Capture the cell that displays the provided text and extract its [x, y] central coordinate. 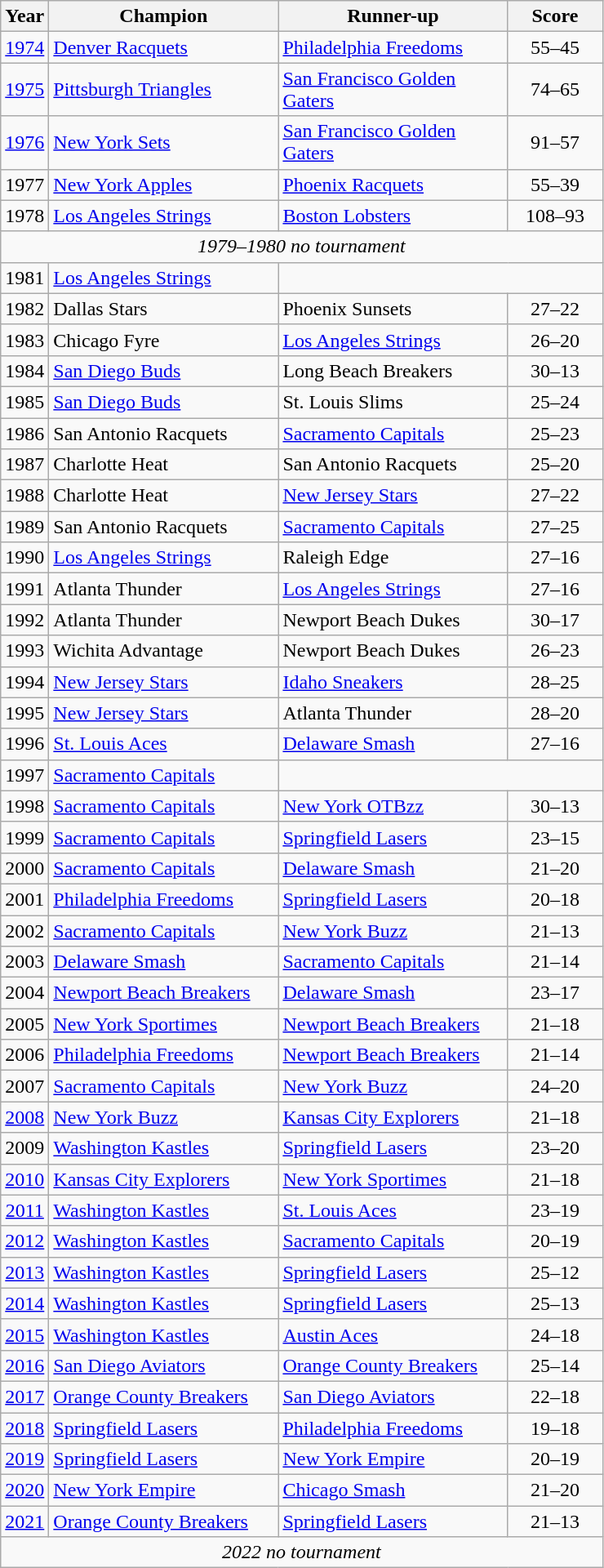
2005 [24, 1024]
St. Louis Slims [393, 402]
2004 [24, 993]
1981 [24, 278]
2000 [24, 868]
Chicago Fyre [163, 340]
22–18 [555, 1396]
1990 [24, 558]
1985 [24, 402]
108–93 [555, 216]
Denver Racquets [163, 47]
1997 [24, 775]
Pittsburgh Triangles [163, 90]
1978 [24, 216]
55–39 [555, 185]
Austin Aces [393, 1334]
28–25 [555, 682]
74–65 [555, 90]
23–19 [555, 1210]
New York OTBzz [393, 806]
25–23 [555, 434]
Chicago Smash [393, 1490]
1975 [24, 90]
26–23 [555, 651]
1996 [24, 744]
2001 [24, 899]
2012 [24, 1241]
Year [24, 16]
2009 [24, 1148]
23–17 [555, 993]
27–25 [555, 527]
1984 [24, 371]
1991 [24, 589]
Dallas Stars [163, 309]
25–13 [555, 1303]
1992 [24, 620]
1982 [24, 309]
1999 [24, 837]
20–18 [555, 899]
1988 [24, 496]
2022 no tournament [302, 1552]
23–15 [555, 837]
30–17 [555, 620]
1995 [24, 713]
26–20 [555, 340]
2011 [24, 1210]
2015 [24, 1334]
24–20 [555, 1086]
25–14 [555, 1365]
1979–1980 no tournament [302, 247]
Score [555, 16]
New York Sets [163, 142]
2010 [24, 1179]
2014 [24, 1303]
Wichita Advantage [163, 651]
1977 [24, 185]
Phoenix Racquets [393, 185]
2002 [24, 930]
19–18 [555, 1428]
25–20 [555, 465]
1998 [24, 806]
2021 [24, 1521]
Phoenix Sunsets [393, 309]
2007 [24, 1086]
Idaho Sneakers [393, 682]
2020 [24, 1490]
1986 [24, 434]
1989 [24, 527]
2006 [24, 1055]
Boston Lobsters [393, 216]
23–20 [555, 1148]
2017 [24, 1396]
2003 [24, 962]
25–24 [555, 402]
Raleigh Edge [393, 558]
1976 [24, 142]
1993 [24, 651]
New York Apples [163, 185]
91–57 [555, 142]
1987 [24, 465]
2013 [24, 1272]
2016 [24, 1365]
Champion [163, 16]
25–12 [555, 1272]
1983 [24, 340]
2008 [24, 1117]
24–18 [555, 1334]
1994 [24, 682]
Long Beach Breakers [393, 371]
1974 [24, 47]
28–20 [555, 713]
55–45 [555, 47]
Runner-up [393, 16]
2019 [24, 1459]
2018 [24, 1428]
